Provide the (x, y) coordinate of the cell's center where the given text is located.  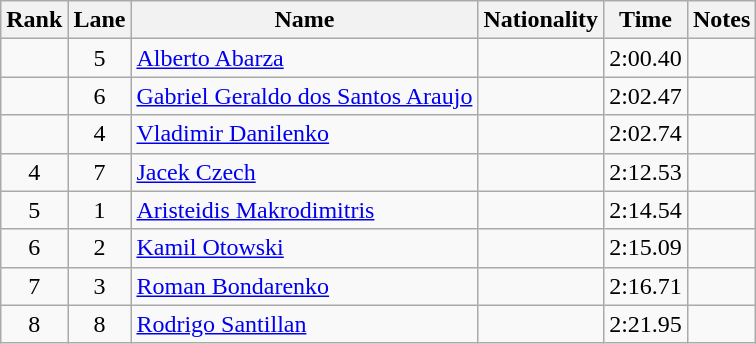
2 (100, 248)
Lane (100, 20)
Time (646, 20)
2:02.47 (646, 96)
Jacek Czech (304, 172)
1 (100, 210)
2:00.40 (646, 58)
2:14.54 (646, 210)
Kamil Otowski (304, 248)
Aristeidis Makrodimitris (304, 210)
Nationality (541, 20)
Notes (721, 20)
3 (100, 286)
Rodrigo Santillan (304, 324)
Alberto Abarza (304, 58)
Gabriel Geraldo dos Santos Araujo (304, 96)
Rank (34, 20)
2:16.71 (646, 286)
2:02.74 (646, 134)
Name (304, 20)
2:15.09 (646, 248)
2:21.95 (646, 324)
Vladimir Danilenko (304, 134)
Roman Bondarenko (304, 286)
2:12.53 (646, 172)
